Determine the (X, Y) coordinate at the center of the cell enclosing the given text.  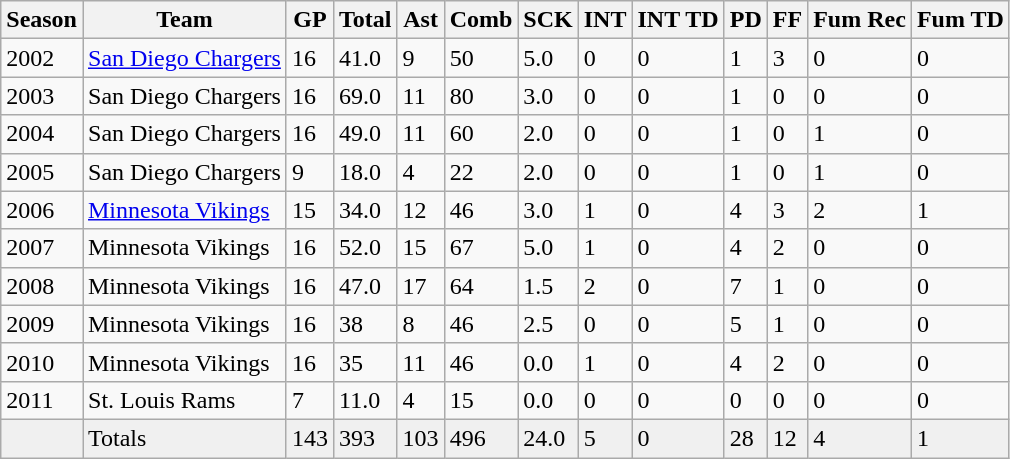
103 (420, 438)
52.0 (365, 248)
PD (746, 20)
11.0 (365, 400)
2011 (42, 400)
69.0 (365, 96)
8 (420, 324)
17 (420, 286)
2005 (42, 172)
2008 (42, 286)
Total (365, 20)
Totals (184, 438)
2006 (42, 210)
18.0 (365, 172)
Season (42, 20)
50 (481, 58)
2010 (42, 362)
2003 (42, 96)
22 (481, 172)
SCK (548, 20)
Fum Rec (860, 20)
2004 (42, 134)
2009 (42, 324)
67 (481, 248)
35 (365, 362)
INT TD (678, 20)
2002 (42, 58)
St. Louis Rams (184, 400)
2007 (42, 248)
1.5 (548, 286)
24.0 (548, 438)
60 (481, 134)
FF (787, 20)
80 (481, 96)
49.0 (365, 134)
Ast (420, 20)
64 (481, 286)
38 (365, 324)
Comb (481, 20)
2.5 (548, 324)
496 (481, 438)
28 (746, 438)
Fum TD (960, 20)
41.0 (365, 58)
393 (365, 438)
GP (310, 20)
Team (184, 20)
143 (310, 438)
47.0 (365, 286)
INT (605, 20)
34.0 (365, 210)
